Search for the cell housing the specified text and yield its [x, y] center coordinate. 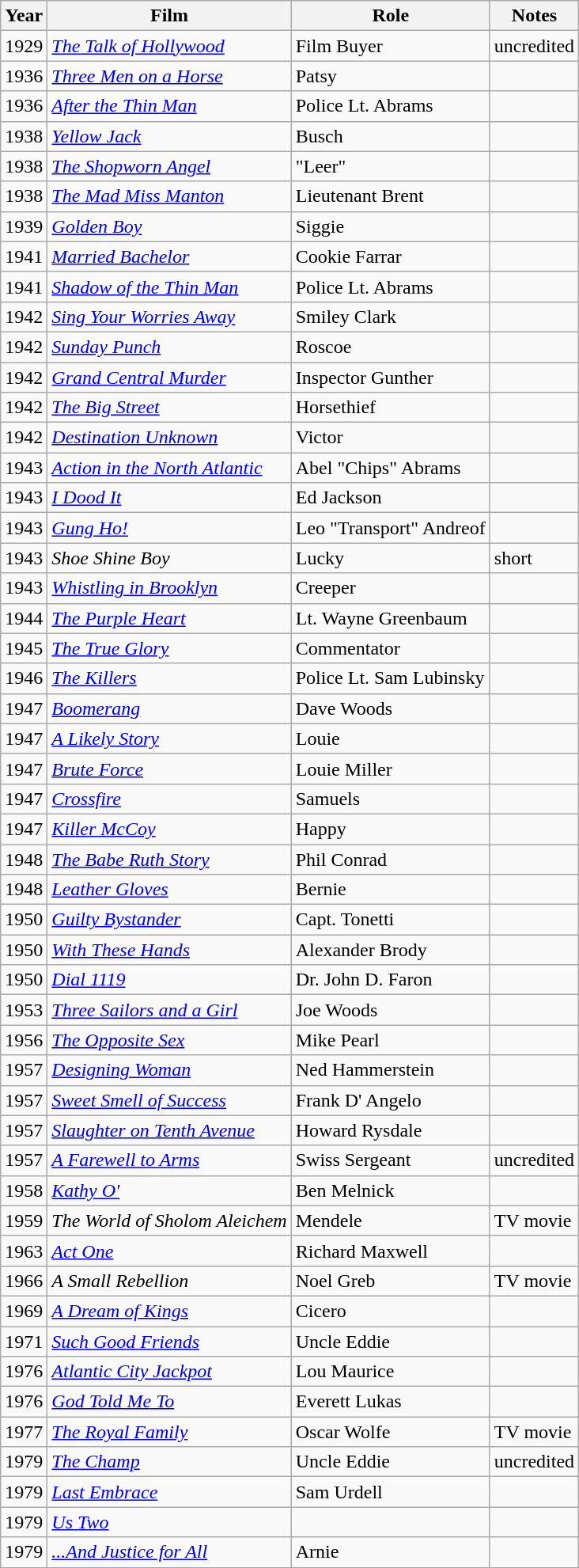
1969 [24, 1311]
Patsy [391, 76]
The Big Street [169, 408]
Abel "Chips" Abrams [391, 468]
Ed Jackson [391, 498]
Richard Maxwell [391, 1251]
Lieutenant Brent [391, 196]
Howard Rysdale [391, 1130]
Capt. Tonetti [391, 920]
Dave Woods [391, 708]
Married Bachelor [169, 256]
Samuels [391, 799]
Crossfire [169, 799]
Destination Unknown [169, 438]
Siggie [391, 226]
1953 [24, 1010]
Atlantic City Jackpot [169, 1372]
Dial 1119 [169, 980]
The Champ [169, 1462]
Police Lt. Sam Lubinsky [391, 678]
A Farewell to Arms [169, 1160]
Frank D' Angelo [391, 1100]
Whistling in Brooklyn [169, 588]
Killer McCoy [169, 829]
Creeper [391, 588]
Sweet Smell of Success [169, 1100]
Shoe Shine Boy [169, 558]
The Mad Miss Manton [169, 196]
1963 [24, 1251]
1946 [24, 678]
Inspector Gunther [391, 378]
Gung Ho! [169, 528]
Smiley Clark [391, 317]
Oscar Wolfe [391, 1432]
Horsethief [391, 408]
Cookie Farrar [391, 256]
Dr. John D. Faron [391, 980]
The Royal Family [169, 1432]
1958 [24, 1190]
1966 [24, 1281]
Grand Central Murder [169, 378]
Year [24, 16]
1944 [24, 618]
The Talk of Hollywood [169, 46]
Three Sailors and a Girl [169, 1010]
Victor [391, 438]
Louie [391, 738]
1977 [24, 1432]
Phil Conrad [391, 859]
Busch [391, 136]
The Opposite Sex [169, 1040]
1945 [24, 648]
Ben Melnick [391, 1190]
Film [169, 16]
Lt. Wayne Greenbaum [391, 618]
Film Buyer [391, 46]
Bernie [391, 890]
Guilty Bystander [169, 920]
Sing Your Worries Away [169, 317]
Action in the North Atlantic [169, 468]
The Purple Heart [169, 618]
1959 [24, 1221]
Notes [534, 16]
Golden Boy [169, 226]
A Small Rebellion [169, 1281]
Act One [169, 1251]
Happy [391, 829]
Sam Urdell [391, 1492]
1929 [24, 46]
"Leer" [391, 166]
Swiss Sergeant [391, 1160]
Leather Gloves [169, 890]
Sunday Punch [169, 347]
A Likely Story [169, 738]
Everett Lukas [391, 1402]
Commentator [391, 648]
Arnie [391, 1552]
Role [391, 16]
The World of Sholom Aleichem [169, 1221]
Louie Miller [391, 769]
After the Thin Man [169, 106]
Mike Pearl [391, 1040]
Ned Hammerstein [391, 1070]
With These Hands [169, 950]
Yellow Jack [169, 136]
short [534, 558]
A Dream of Kings [169, 1311]
Designing Woman [169, 1070]
Lou Maurice [391, 1372]
The Killers [169, 678]
1939 [24, 226]
Shadow of the Thin Man [169, 287]
The Shopworn Angel [169, 166]
1971 [24, 1342]
Cicero [391, 1311]
Last Embrace [169, 1492]
1956 [24, 1040]
The True Glory [169, 648]
Slaughter on Tenth Avenue [169, 1130]
Brute Force [169, 769]
God Told Me To [169, 1402]
Mendele [391, 1221]
Roscoe [391, 347]
I Dood It [169, 498]
Lucky [391, 558]
Boomerang [169, 708]
The Babe Ruth Story [169, 859]
Such Good Friends [169, 1342]
Us Two [169, 1522]
Leo "Transport" Andreof [391, 528]
Three Men on a Horse [169, 76]
Noel Greb [391, 1281]
Joe Woods [391, 1010]
...And Justice for All [169, 1552]
Kathy O' [169, 1190]
Alexander Brody [391, 950]
